Determine the (X, Y) coordinate at the center of the cell enclosing the given text.  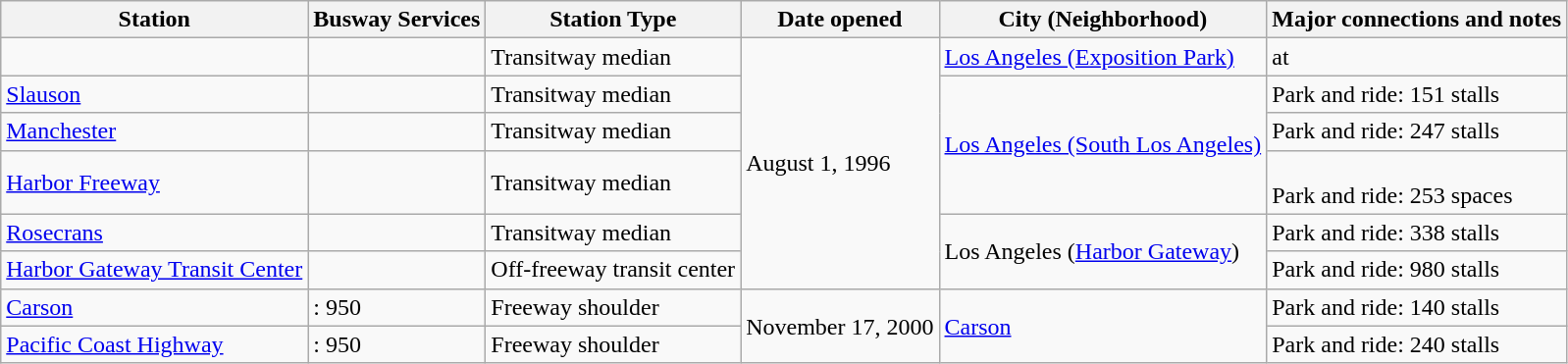
Station (155, 20)
Manchester (155, 131)
Major connections and notes (1417, 20)
Park and ride: 253 spaces (1417, 182)
Rosecrans (155, 233)
Los Angeles (Exposition Park) (1103, 57)
Pacific Coast Highway (155, 344)
City (Neighborhood) (1103, 20)
Station Type (613, 20)
Los Angeles (South Los Angeles) (1103, 145)
Park and ride: 980 stalls (1417, 270)
Park and ride: 140 stalls (1417, 307)
Park and ride: 240 stalls (1417, 344)
Park and ride: 151 stalls (1417, 94)
Los Angeles (Harbor Gateway) (1103, 251)
August 1, 1996 (840, 163)
November 17, 2000 (840, 326)
Slauson (155, 94)
Off-freeway transit center (613, 270)
Park and ride: 338 stalls (1417, 233)
Park and ride: 247 stalls (1417, 131)
Busway Services (396, 20)
Harbor Gateway Transit Center (155, 270)
Date opened (840, 20)
Harbor Freeway (155, 182)
at (1417, 57)
